Detect which cell encompasses the target text, then output its [X, Y] center coordinate. 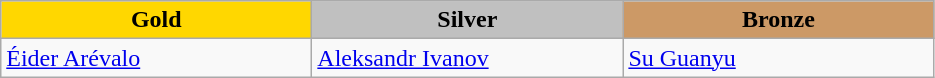
Silver [468, 20]
Aleksandr Ivanov [468, 58]
Bronze [778, 20]
Su Guanyu [778, 58]
Gold [156, 20]
Éider Arévalo [156, 58]
